Capture the cell that displays the provided text and extract its (x, y) central coordinate. 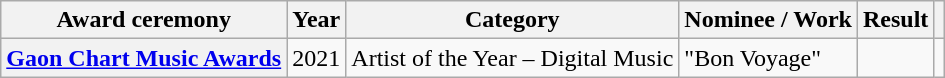
"Bon Voyage" (768, 58)
Nominee / Work (768, 20)
Result (895, 20)
Award ceremony (144, 20)
Gaon Chart Music Awards (144, 58)
Year (316, 20)
2021 (316, 58)
Artist of the Year – Digital Music (512, 58)
Category (512, 20)
